Pinpoint the cell where the given text exists, returning its [X, Y] midpoint coordinate. 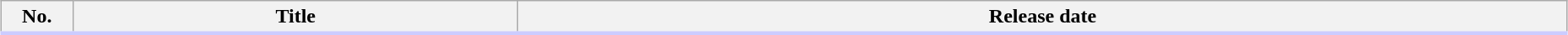
Release date [1043, 17]
Title [295, 17]
No. [37, 17]
